Search for the cell housing the specified text and yield its (X, Y) center coordinate. 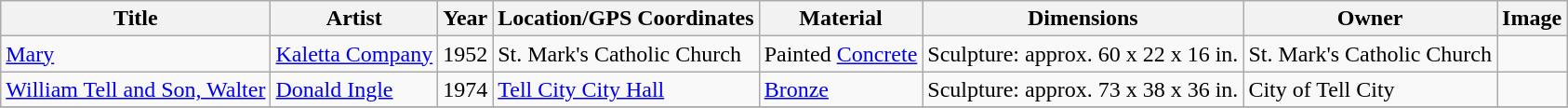
Dimensions (1083, 19)
Location/GPS Coordinates (626, 19)
Title (136, 19)
Mary (136, 54)
Artist (354, 19)
Kaletta Company (354, 54)
Owner (1371, 19)
William Tell and Son, Walter (136, 89)
Material (841, 19)
Image (1533, 19)
1952 (465, 54)
Bronze (841, 89)
Sculpture: approx. 73 x 38 x 36 in. (1083, 89)
Sculpture: approx. 60 x 22 x 16 in. (1083, 54)
Donald Ingle (354, 89)
Tell City City Hall (626, 89)
Painted Concrete (841, 54)
1974 (465, 89)
Year (465, 19)
City of Tell City (1371, 89)
